Locate the cell with the specified text and output its (X, Y) center coordinate. 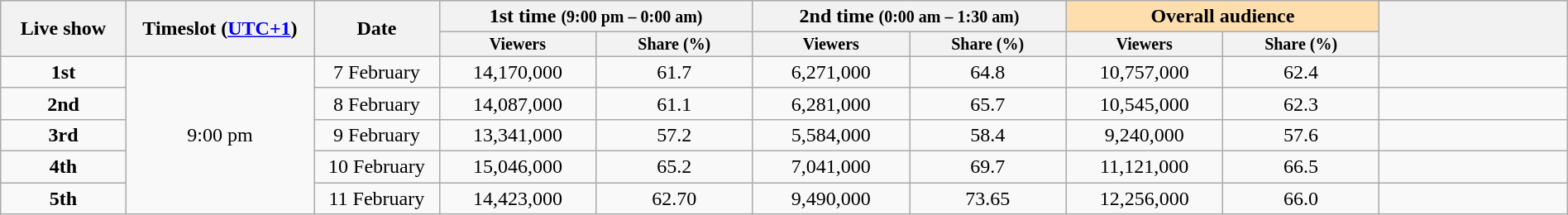
3rd (64, 135)
Timeslot (UTC+1) (220, 29)
8 February (377, 103)
14,087,000 (518, 103)
9,240,000 (1145, 135)
61.7 (675, 72)
Date (377, 29)
14,170,000 (518, 72)
62.3 (1300, 103)
5th (64, 198)
13,341,000 (518, 135)
5,584,000 (830, 135)
6,281,000 (830, 103)
10,757,000 (1145, 72)
65.7 (987, 103)
12,256,000 (1145, 198)
6,271,000 (830, 72)
11,121,000 (1145, 166)
10,545,000 (1145, 103)
66.0 (1300, 198)
1st time (9:00 pm – 0:00 am) (595, 17)
66.5 (1300, 166)
73.65 (987, 198)
9 February (377, 135)
14,423,000 (518, 198)
65.2 (675, 166)
15,046,000 (518, 166)
64.8 (987, 72)
2nd (64, 103)
1st (64, 72)
61.1 (675, 103)
9:00 pm (220, 135)
57.2 (675, 135)
7 February (377, 72)
Live show (64, 29)
62.4 (1300, 72)
69.7 (987, 166)
57.6 (1300, 135)
10 February (377, 166)
7,041,000 (830, 166)
4th (64, 166)
2nd time (0:00 am – 1:30 am) (910, 17)
11 February (377, 198)
9,490,000 (830, 198)
58.4 (987, 135)
62.70 (675, 198)
Overall audience (1222, 17)
